Capture the cell that displays the provided text and extract its (x, y) central coordinate. 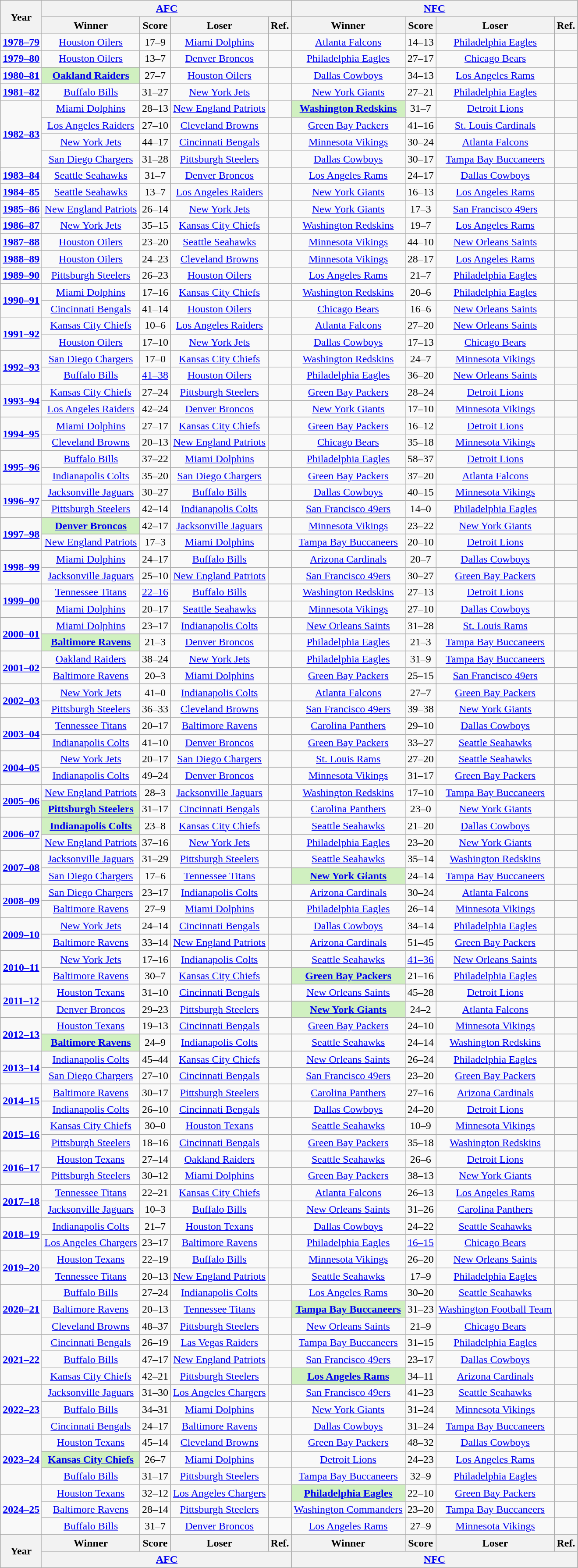
39–38 (421, 709)
2001–02 (21, 667)
1982–83 (21, 134)
2024–25 (21, 1509)
41–38 (155, 375)
1994–95 (21, 434)
40–15 (421, 492)
26–6 (421, 1159)
10–9 (421, 1126)
18–16 (155, 1143)
28–17 (421, 259)
26–20 (421, 1259)
41–0 (155, 692)
23–0 (421, 809)
22–10 (421, 1493)
1979–80 (21, 59)
38–24 (155, 659)
24–2 (421, 1009)
2023–24 (21, 1459)
17–6 (155, 876)
28–13 (155, 109)
41–14 (155, 309)
51–45 (421, 942)
1989–90 (21, 276)
27–16 (421, 1093)
2018–19 (21, 1234)
30–7 (155, 976)
17–13 (421, 342)
1981–82 (21, 92)
16–15 (421, 1242)
26–24 (421, 1059)
2006–07 (21, 834)
41–23 (421, 1393)
29–23 (155, 1009)
1983–84 (21, 175)
21–16 (421, 976)
Washington Football Team (495, 1310)
49–24 (155, 776)
2010–11 (21, 967)
1988–89 (21, 259)
41–36 (421, 959)
27–21 (421, 92)
36–20 (421, 375)
2005–06 (21, 801)
24–9 (155, 1043)
23–8 (155, 826)
19–13 (155, 1026)
37–20 (421, 475)
25–15 (421, 676)
22–21 (155, 1193)
1986–87 (21, 226)
48–32 (421, 1443)
23–22 (421, 526)
35–14 (421, 859)
2015–16 (21, 1134)
1996–97 (21, 501)
31–9 (421, 659)
24–10 (421, 1026)
2009–10 (21, 934)
30–20 (421, 1293)
20–3 (155, 676)
29–10 (421, 726)
1987–88 (21, 242)
2020–21 (21, 1310)
Las Vegas Raiders (219, 1343)
28–3 (155, 793)
2002–03 (21, 701)
2016–17 (21, 1168)
27–14 (155, 1159)
31–10 (155, 992)
35–15 (155, 226)
1985–86 (21, 209)
14–0 (421, 509)
34–13 (421, 75)
14–13 (421, 42)
1995–96 (21, 467)
2007–08 (21, 867)
2000–01 (21, 634)
38–13 (421, 1176)
2021–22 (21, 1359)
21–9 (421, 1326)
1997–98 (21, 534)
2022–23 (21, 1409)
48–37 (155, 1326)
16–13 (421, 192)
47–17 (155, 1359)
Washington Commanders (348, 1509)
42–17 (155, 526)
1999–00 (21, 601)
19–7 (421, 226)
1978–79 (21, 42)
27–13 (421, 592)
2017–18 (21, 1201)
30–0 (155, 1126)
24–7 (421, 359)
41–10 (155, 743)
44–10 (421, 242)
2019–20 (21, 1267)
26–10 (155, 1109)
31–15 (421, 1343)
41–16 (421, 125)
42–24 (155, 409)
26–23 (155, 276)
34–14 (421, 926)
37–16 (155, 842)
2003–04 (21, 734)
28–14 (155, 1509)
1998–99 (21, 567)
42–14 (155, 509)
33–14 (155, 942)
37–22 (155, 459)
31–30 (155, 1393)
St. Louis Cardinals (495, 125)
32–12 (155, 1493)
31–26 (421, 1209)
1990–91 (21, 301)
1993–94 (21, 400)
30–12 (155, 1176)
24–22 (421, 1226)
26–19 (155, 1343)
34–11 (421, 1376)
2008–09 (21, 901)
31–29 (155, 859)
1992–93 (21, 367)
28–24 (421, 392)
10–6 (155, 326)
45–44 (155, 1059)
2011–12 (21, 1001)
20–10 (421, 542)
1991–92 (21, 334)
45–28 (421, 992)
35–20 (155, 475)
33–27 (421, 743)
1984–85 (21, 192)
2013–14 (21, 1068)
58–37 (421, 459)
2014–15 (21, 1101)
26–13 (421, 1193)
22–19 (155, 1259)
32–9 (421, 1476)
22–16 (155, 592)
21–20 (421, 826)
44–17 (155, 142)
24–20 (421, 1109)
42–21 (155, 1376)
31–27 (155, 92)
1980–81 (21, 75)
25–10 (155, 576)
17–0 (155, 359)
10–3 (155, 1209)
20–6 (421, 292)
36–33 (155, 709)
16–6 (421, 309)
20–7 (421, 559)
34–31 (155, 1409)
26–7 (155, 1459)
2004–05 (21, 768)
16–12 (421, 425)
45–14 (155, 1443)
31–23 (421, 1310)
2012–13 (21, 1034)
